Pinpoint the cell where the given text exists, returning its [x, y] midpoint coordinate. 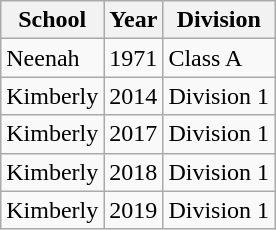
School [52, 20]
Year [134, 20]
2014 [134, 96]
Neenah [52, 58]
1971 [134, 58]
2019 [134, 210]
2017 [134, 134]
Division [219, 20]
Class A [219, 58]
2018 [134, 172]
